Capture the cell that displays the provided text and extract its [x, y] central coordinate. 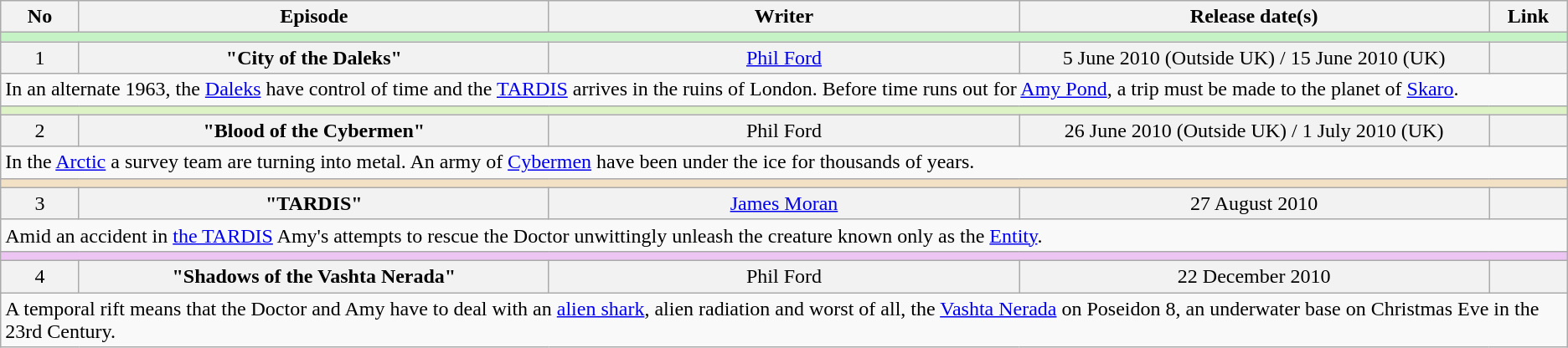
Amid an accident in the TARDIS Amy's attempts to rescue the Doctor unwittingly unleash the creature known only as the Entity. [784, 235]
James Moran [784, 203]
"City of the Daleks" [313, 58]
"TARDIS" [313, 203]
27 August 2010 [1255, 203]
"Blood of the Cybermen" [313, 130]
1 [40, 58]
2 [40, 130]
4 [40, 276]
26 June 2010 (Outside UK) / 1 July 2010 (UK) [1255, 130]
3 [40, 203]
In the Arctic a survey team are turning into metal. An army of Cybermen have been under the ice for thousands of years. [784, 162]
"Shadows of the Vashta Nerada" [313, 276]
Link [1529, 17]
Release date(s) [1255, 17]
22 December 2010 [1255, 276]
Writer [784, 17]
No [40, 17]
5 June 2010 (Outside UK) / 15 June 2010 (UK) [1255, 58]
Episode [313, 17]
